Find where the given text appears and provide that cell's center as [X, Y] coordinate. 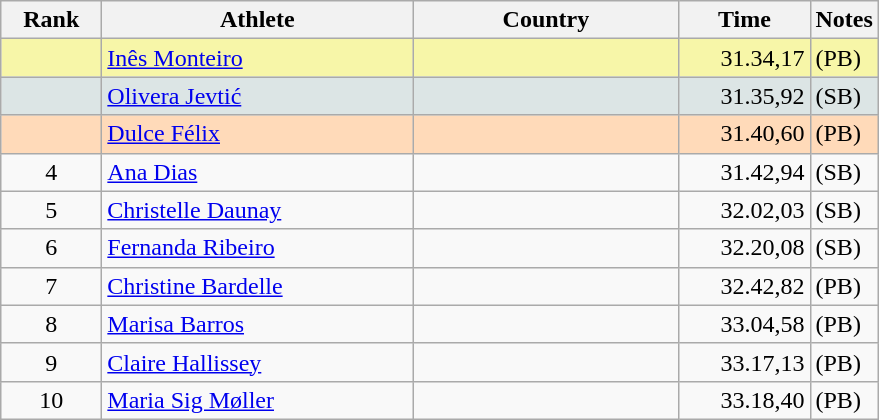
33.04,58 [744, 324]
Dulce Félix [258, 134]
32.02,03 [744, 210]
31.35,92 [744, 96]
10 [52, 400]
31.40,60 [744, 134]
Fernanda Ribeiro [258, 248]
4 [52, 172]
5 [52, 210]
Athlete [258, 20]
Rank [52, 20]
Country [546, 20]
31.34,17 [744, 58]
Ana Dias [258, 172]
9 [52, 362]
33.18,40 [744, 400]
Inês Monteiro [258, 58]
Notes [844, 20]
Claire Hallissey [258, 362]
33.17,13 [744, 362]
Maria Sig Møller [258, 400]
Christine Bardelle [258, 286]
Time [744, 20]
8 [52, 324]
6 [52, 248]
31.42,94 [744, 172]
Marisa Barros [258, 324]
32.42,82 [744, 286]
Olivera Jevtić [258, 96]
Christelle Daunay [258, 210]
32.20,08 [744, 248]
7 [52, 286]
